Detect which cell encompasses the target text, then output its (X, Y) center coordinate. 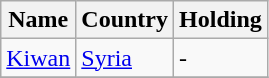
- (221, 58)
Holding (221, 20)
Kiwan (38, 58)
Name (38, 20)
Syria (125, 58)
Country (125, 20)
